Pinpoint the cell where the given text exists, returning its [X, Y] midpoint coordinate. 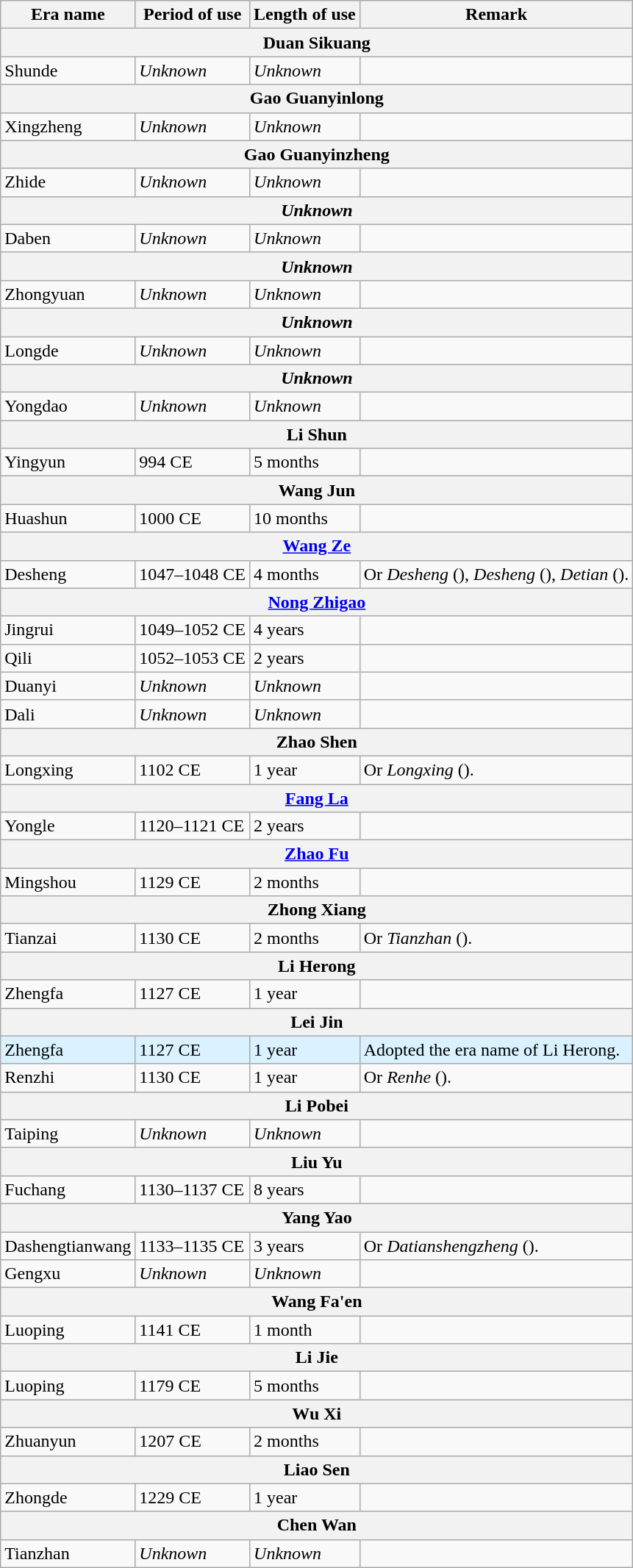
Qili [68, 658]
Period of use [193, 15]
Tianzhan [68, 1553]
1 month [305, 1330]
1229 CE [193, 1497]
Duan Sikuang [317, 43]
Desheng [68, 574]
Zhongyuan [68, 294]
Yongle [68, 826]
Zhide [68, 182]
Or Datianshengzheng (). [496, 1246]
1000 CE [193, 518]
Longxing [68, 770]
Shunde [68, 71]
Fang La [317, 798]
8 years [305, 1189]
Zhao Fu [317, 854]
Yongdao [68, 407]
10 months [305, 518]
Tianzai [68, 938]
994 CE [193, 462]
Chen Wan [317, 1525]
Fuchang [68, 1189]
Li Shun [317, 434]
Or Longxing (). [496, 770]
Liu Yu [317, 1161]
Zhuanyun [68, 1442]
Adopted the era name of Li Herong. [496, 1050]
Liao Sen [317, 1469]
Wang Fa'en [317, 1302]
1047–1048 CE [193, 574]
Wang Jun [317, 490]
Xingzheng [68, 126]
1133–1135 CE [193, 1246]
Or Renhe (). [496, 1078]
4 months [305, 574]
1130–1137 CE [193, 1189]
Yang Yao [317, 1217]
1120–1121 CE [193, 826]
1179 CE [193, 1386]
1129 CE [193, 882]
Or Desheng (), Desheng (), Detian (). [496, 574]
Gengxu [68, 1274]
Length of use [305, 15]
Duanyi [68, 686]
Gao Guanyinlong [317, 99]
Remark [496, 15]
Huashun [68, 518]
Nong Zhigao [317, 602]
Taiping [68, 1134]
Dali [68, 714]
1207 CE [193, 1442]
1052–1053 CE [193, 658]
Renzhi [68, 1078]
Jingrui [68, 630]
Zhong Xiang [317, 910]
4 years [305, 630]
Zhongde [68, 1497]
Wu Xi [317, 1414]
Lei Jin [317, 1022]
1102 CE [193, 770]
Mingshou [68, 882]
3 years [305, 1246]
Longde [68, 351]
Or Tianzhan (). [496, 938]
Daben [68, 238]
Wang Ze [317, 546]
Yingyun [68, 462]
Zhao Shen [317, 742]
Gao Guanyinzheng [317, 154]
Era name [68, 15]
Li Pobei [317, 1106]
Dashengtianwang [68, 1246]
1049–1052 CE [193, 630]
1141 CE [193, 1330]
Li Herong [317, 966]
Li Jie [317, 1358]
